Return the [x, y] coordinate for the center point of the cell that contains the specified text.  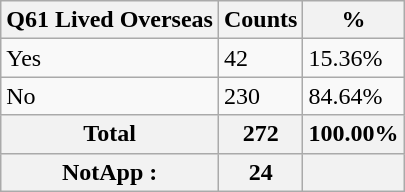
Yes [110, 58]
Counts [260, 20]
Q61 Lived Overseas [110, 20]
% [354, 20]
100.00% [354, 134]
230 [260, 96]
24 [260, 172]
272 [260, 134]
15.36% [354, 58]
No [110, 96]
84.64% [354, 96]
NotApp : [110, 172]
42 [260, 58]
Total [110, 134]
